Return the [x, y] coordinate for the center point of the cell that contains the specified text.  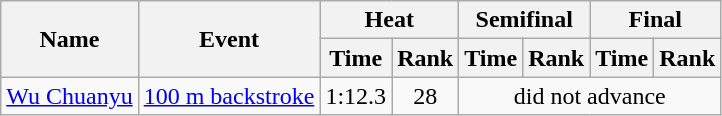
1:12.3 [356, 96]
Semifinal [524, 20]
Name [70, 39]
28 [426, 96]
Heat [390, 20]
did not advance [590, 96]
Wu Chuanyu [70, 96]
Final [656, 20]
100 m backstroke [229, 96]
Event [229, 39]
